Find where the given text appears and provide that cell's center as [x, y] coordinate. 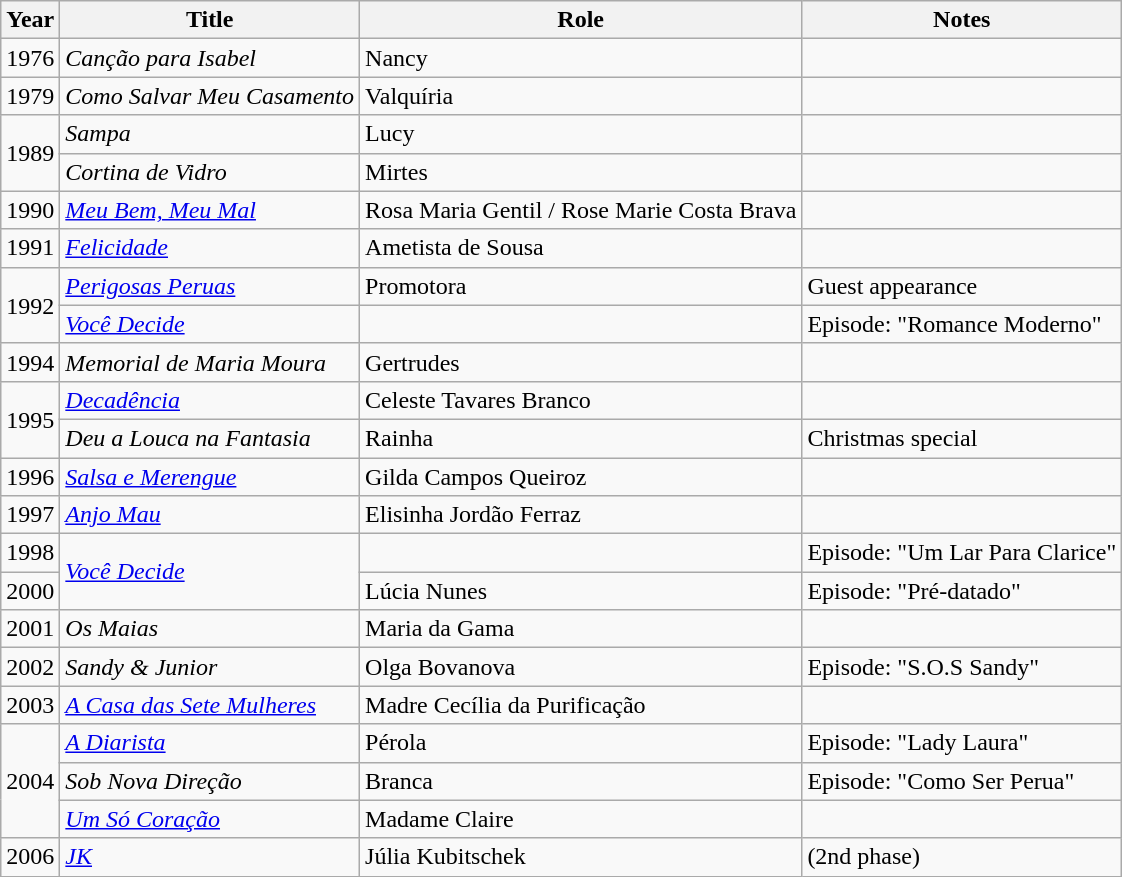
Episode: "Pré-datado" [962, 591]
Branca [581, 781]
2000 [30, 591]
Canção para Isabel [210, 58]
Valquíria [581, 96]
Lucy [581, 134]
Como Salvar Meu Casamento [210, 96]
Notes [962, 20]
Christmas special [962, 438]
Episode: "S.O.S Sandy" [962, 667]
Title [210, 20]
Os Maias [210, 629]
Meu Bem, Meu Mal [210, 210]
Role [581, 20]
Gertrudes [581, 362]
Sandy & Junior [210, 667]
Júlia Kubitschek [581, 857]
A Diarista [210, 743]
1976 [30, 58]
Anjo Mau [210, 515]
Perigosas Peruas [210, 286]
1997 [30, 515]
Guest appearance [962, 286]
Nancy [581, 58]
2004 [30, 781]
Madre Cecília da Purificação [581, 705]
Olga Bovanova [581, 667]
(2nd phase) [962, 857]
Episode: "Um Lar Para Clarice" [962, 553]
Pérola [581, 743]
1994 [30, 362]
Rainha [581, 438]
2006 [30, 857]
1992 [30, 305]
1995 [30, 419]
Mirtes [581, 172]
Year [30, 20]
1990 [30, 210]
2002 [30, 667]
Elisinha Jordão Ferraz [581, 515]
1998 [30, 553]
A Casa das Sete Mulheres [210, 705]
Madame Claire [581, 819]
2003 [30, 705]
Memorial de Maria Moura [210, 362]
Sob Nova Direção [210, 781]
Maria da Gama [581, 629]
Decadência [210, 400]
1996 [30, 477]
Promotora [581, 286]
Celeste Tavares Branco [581, 400]
Rosa Maria Gentil / Rose Marie Costa Brava [581, 210]
Deu a Louca na Fantasia [210, 438]
Episode: "Lady Laura" [962, 743]
Lúcia Nunes [581, 591]
Sampa [210, 134]
Felicidade [210, 248]
Episode: "Como Ser Perua" [962, 781]
2001 [30, 629]
JK [210, 857]
Um Só Coração [210, 819]
Cortina de Vidro [210, 172]
Episode: "Romance Moderno" [962, 324]
Gilda Campos Queiroz [581, 477]
Salsa e Merengue [210, 477]
Ametista de Sousa [581, 248]
1989 [30, 153]
1991 [30, 248]
1979 [30, 96]
